Output the [X, Y] coordinate of the center of the cell containing the given text.  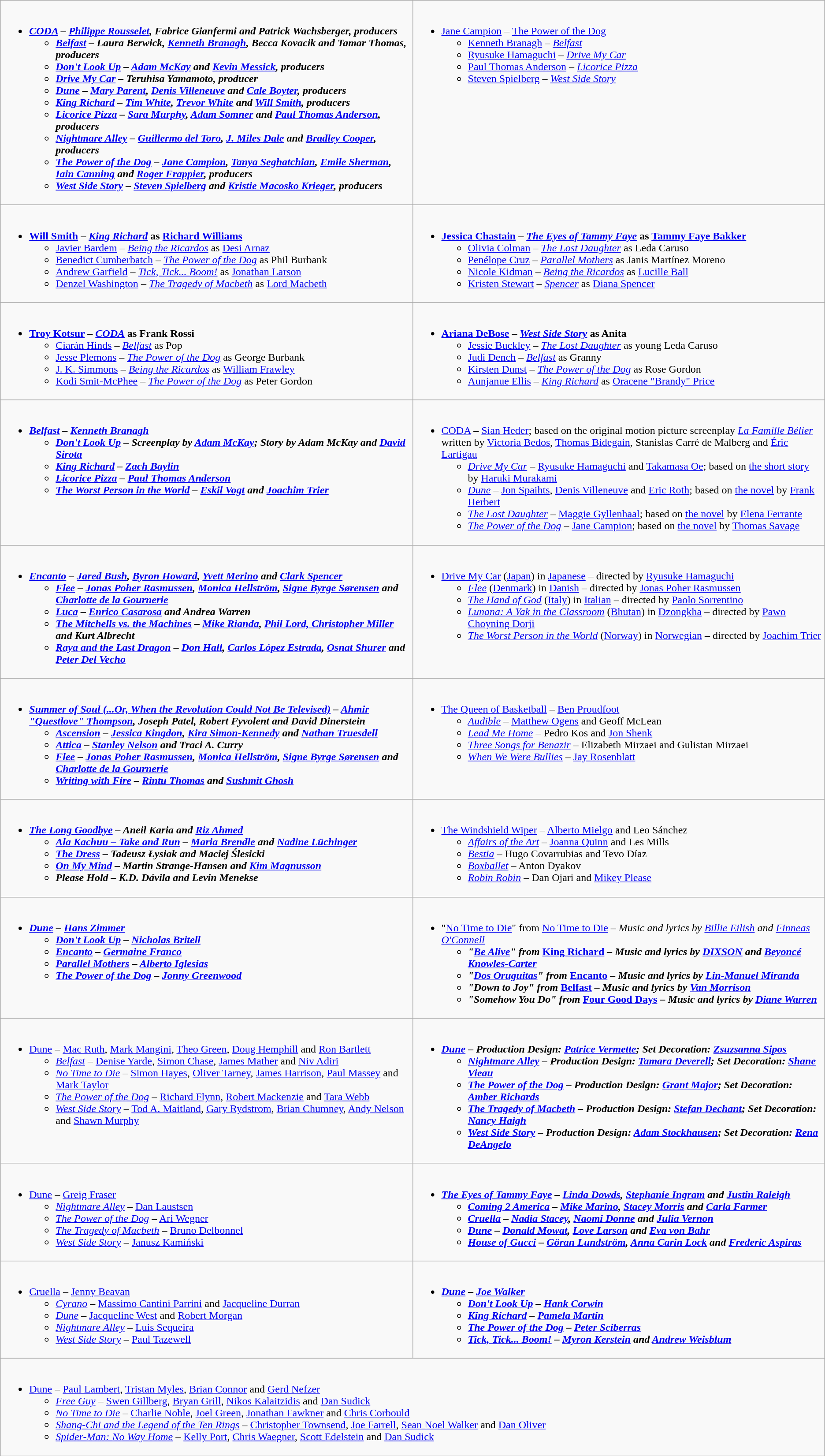
Dune – Hans ZimmerDon't Look Up – Nicholas BritellEncanto – Germaine FrancoParallel Mothers – Alberto IglesiasThe Power of the Dog – Jonny Greenwood [206, 958]
